Return the (x, y) coordinate for the center point of the cell that contains the specified text.  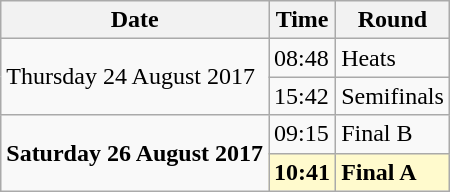
Date (135, 20)
Round (393, 20)
Saturday 26 August 2017 (135, 153)
Final B (393, 134)
08:48 (302, 58)
Semifinals (393, 96)
09:15 (302, 134)
Time (302, 20)
Final A (393, 172)
Heats (393, 58)
Thursday 24 August 2017 (135, 77)
15:42 (302, 96)
10:41 (302, 172)
